Determine the [X, Y] coordinate at the center of the cell enclosing the given text.  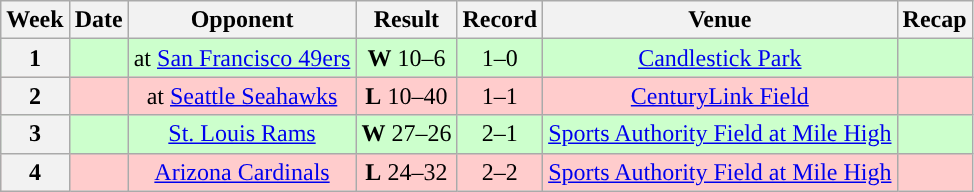
Week [35, 20]
W 27–26 [406, 134]
L 10–40 [406, 96]
at San Francisco 49ers [242, 58]
2 [35, 96]
Opponent [242, 20]
at Seattle Seahawks [242, 96]
Record [500, 20]
L 24–32 [406, 172]
St. Louis Rams [242, 134]
3 [35, 134]
Result [406, 20]
CenturyLink Field [720, 96]
W 10–6 [406, 58]
Arizona Cardinals [242, 172]
Candlestick Park [720, 58]
4 [35, 172]
Venue [720, 20]
1 [35, 58]
1–1 [500, 96]
Recap [934, 20]
2–2 [500, 172]
2–1 [500, 134]
1–0 [500, 58]
Date [98, 20]
